From the cell containing the given text, extract its center point as [x, y] coordinate. 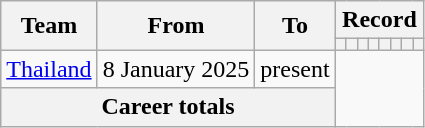
8 January 2025 [176, 69]
To [295, 26]
From [176, 26]
Thailand [49, 69]
Career totals [168, 107]
Team [49, 26]
Record [379, 20]
present [295, 69]
